Search for the cell housing the specified text and yield its (X, Y) center coordinate. 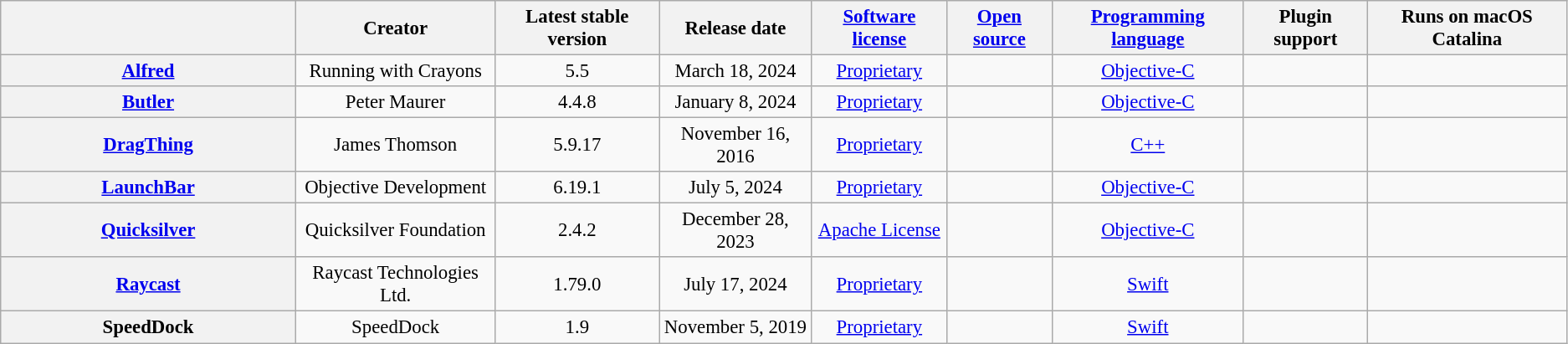
Running with Crayons (395, 71)
Runs on macOS Catalina (1467, 28)
Quicksilver (149, 231)
Latest stable version (577, 28)
Software license (879, 28)
Quicksilver Foundation (395, 231)
Objective Development (395, 187)
July 17, 2024 (735, 285)
Creator (395, 28)
Release date (735, 28)
C++ (1148, 146)
Plugin support (1305, 28)
July 5, 2024 (735, 187)
5.9.17 (577, 146)
Open source (1000, 28)
November 16, 2016 (735, 146)
1.79.0 (577, 285)
James Thomson (395, 146)
Apache License (879, 231)
January 8, 2024 (735, 102)
Raycast Technologies Ltd. (395, 285)
1.9 (577, 327)
LaunchBar (149, 187)
4.4.8 (577, 102)
5.5 (577, 71)
Peter Maurer (395, 102)
Butler (149, 102)
Raycast (149, 285)
2.4.2 (577, 231)
Programming language (1148, 28)
November 5, 2019 (735, 327)
December 28, 2023 (735, 231)
March 18, 2024 (735, 71)
Alfred (149, 71)
6.19.1 (577, 187)
DragThing (149, 146)
